Search for the cell housing the specified text and yield its (x, y) center coordinate. 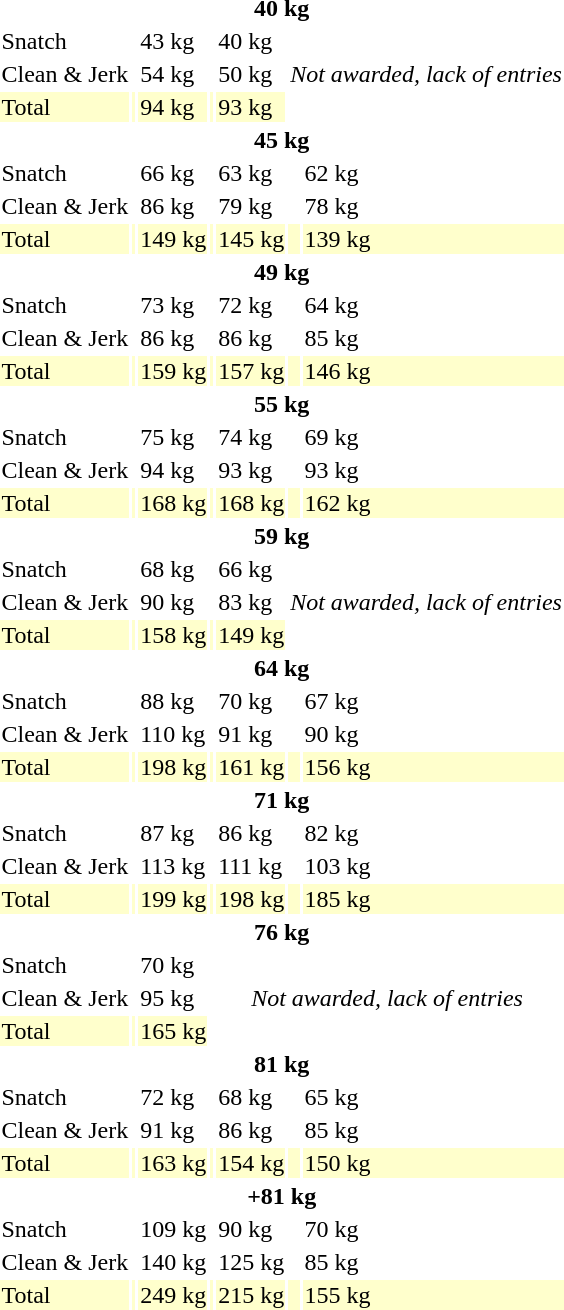
43 kg (174, 41)
55 kg (282, 404)
40 kg (252, 41)
249 kg (174, 1295)
155 kg (433, 1295)
157 kg (252, 371)
82 kg (433, 833)
63 kg (252, 173)
110 kg (174, 734)
163 kg (174, 1163)
62 kg (433, 173)
88 kg (174, 701)
75 kg (174, 437)
158 kg (174, 635)
49 kg (282, 272)
139 kg (433, 239)
78 kg (433, 206)
79 kg (252, 206)
109 kg (174, 1229)
103 kg (433, 866)
145 kg (252, 239)
45 kg (282, 140)
67 kg (433, 701)
74 kg (252, 437)
59 kg (282, 536)
71 kg (282, 800)
+81 kg (282, 1196)
95 kg (174, 998)
140 kg (174, 1262)
83 kg (252, 602)
113 kg (174, 866)
65 kg (433, 1097)
165 kg (174, 1031)
159 kg (174, 371)
69 kg (433, 437)
162 kg (433, 503)
54 kg (174, 74)
146 kg (433, 371)
125 kg (252, 1262)
76 kg (282, 932)
156 kg (433, 767)
81 kg (282, 1064)
73 kg (174, 305)
87 kg (174, 833)
150 kg (433, 1163)
161 kg (252, 767)
215 kg (252, 1295)
50 kg (252, 74)
154 kg (252, 1163)
185 kg (433, 899)
199 kg (174, 899)
111 kg (252, 866)
